For the text-containing cell, return its midpoint in (X, Y) coordinate format. 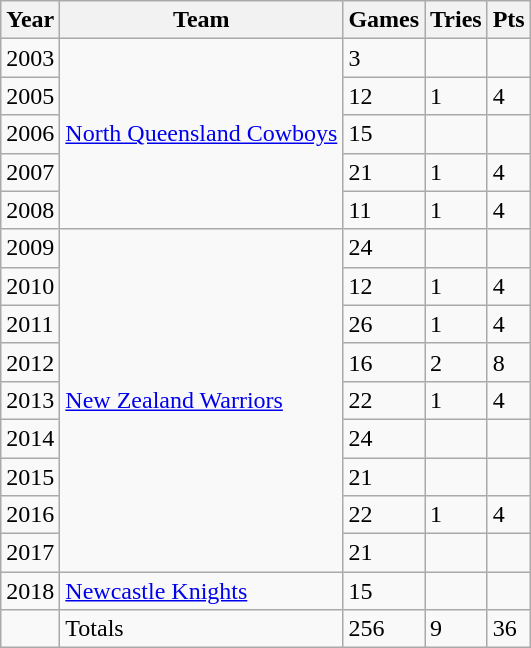
North Queensland Cowboys (202, 134)
2009 (30, 248)
Games (384, 20)
2012 (30, 362)
Totals (202, 629)
2018 (30, 591)
2008 (30, 210)
Team (202, 20)
8 (508, 362)
3 (384, 58)
Pts (508, 20)
256 (384, 629)
26 (384, 324)
2 (456, 362)
Newcastle Knights (202, 591)
2006 (30, 134)
36 (508, 629)
9 (456, 629)
2015 (30, 477)
2016 (30, 515)
2005 (30, 96)
2011 (30, 324)
2013 (30, 400)
2010 (30, 286)
Tries (456, 20)
11 (384, 210)
Year (30, 20)
New Zealand Warriors (202, 400)
2007 (30, 172)
2003 (30, 58)
16 (384, 362)
2017 (30, 553)
2014 (30, 438)
